Scan for the cell matching the given text and deliver its (x, y) coordinate at center. 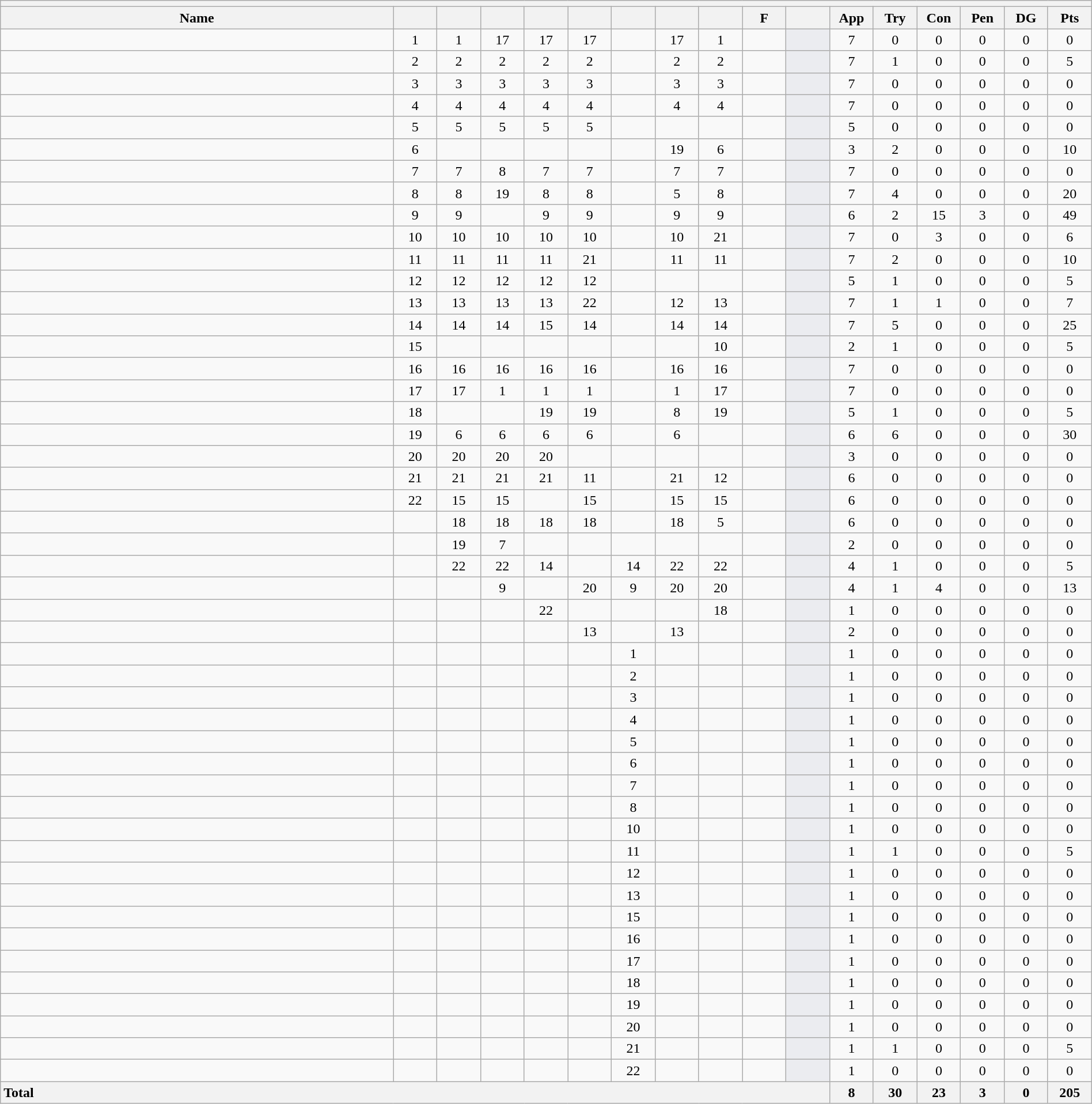
Con (939, 18)
Name (197, 18)
DG (1026, 18)
App (852, 18)
F (764, 18)
Pts (1070, 18)
Pen (983, 18)
205 (1070, 1092)
Total (415, 1092)
23 (939, 1092)
Try (895, 18)
49 (1070, 215)
25 (1070, 325)
